Locate the cell with the specified text and output its [x, y] center coordinate. 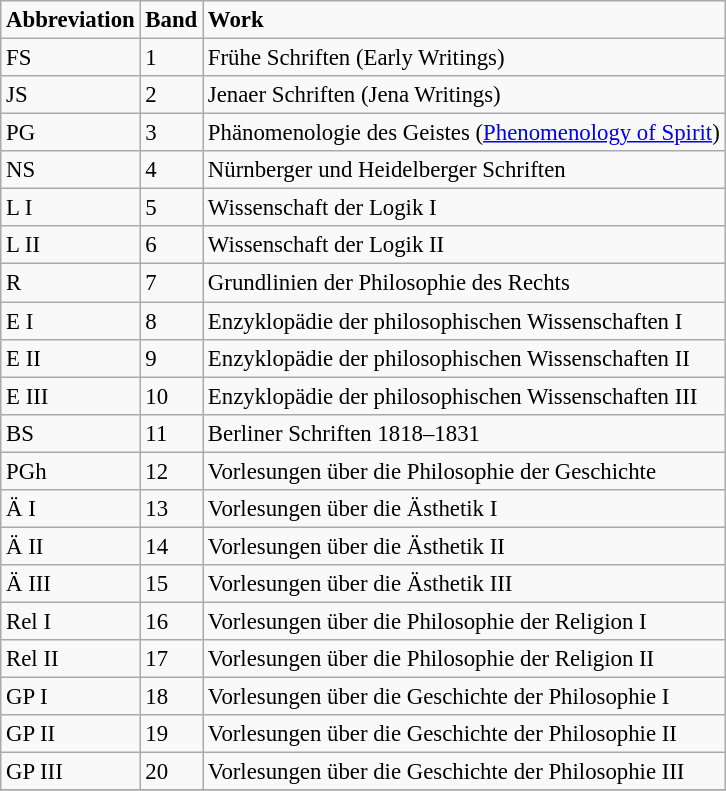
16 [172, 621]
Berliner Schriften 1818–1831 [464, 433]
Ä II [70, 546]
Vorlesungen über die Geschichte der Philosophie II [464, 734]
Work [464, 20]
JS [70, 95]
Nürnberger und Heidelberger Schriften [464, 170]
Vorlesungen über die Geschichte der Philosophie III [464, 772]
7 [172, 283]
18 [172, 697]
FS [70, 58]
E I [70, 321]
10 [172, 396]
Ä III [70, 584]
Band [172, 20]
L II [70, 245]
GP II [70, 734]
Rel II [70, 659]
PG [70, 133]
17 [172, 659]
GP III [70, 772]
Ä I [70, 509]
3 [172, 133]
Vorlesungen über die Philosophie der Geschichte [464, 471]
Vorlesungen über die Ästhetik III [464, 584]
Enzyklopädie der philosophischen Wissenschaften II [464, 358]
Vorlesungen über die Ästhetik II [464, 546]
NS [70, 170]
2 [172, 95]
15 [172, 584]
Abbreviation [70, 20]
Enzyklopädie der philosophischen Wissenschaften III [464, 396]
R [70, 283]
13 [172, 509]
14 [172, 546]
Vorlesungen über die Philosophie der Religion II [464, 659]
11 [172, 433]
BS [70, 433]
Phänomenologie des Geistes (Phenomenology of Spirit) [464, 133]
L I [70, 208]
5 [172, 208]
PGh [70, 471]
Vorlesungen über die Ästhetik I [464, 509]
Wissenschaft der Logik I [464, 208]
GP I [70, 697]
1 [172, 58]
Enzyklopädie der philosophischen Wissenschaften I [464, 321]
Frühe Schriften (Early Writings) [464, 58]
Rel I [70, 621]
Wissenschaft der Logik II [464, 245]
8 [172, 321]
Jenaer Schriften (Jena Writings) [464, 95]
19 [172, 734]
4 [172, 170]
Vorlesungen über die Geschichte der Philosophie I [464, 697]
Vorlesungen über die Philosophie der Religion I [464, 621]
6 [172, 245]
E II [70, 358]
20 [172, 772]
9 [172, 358]
12 [172, 471]
Grundlinien der Philosophie des Rechts [464, 283]
E III [70, 396]
